Pinpoint the cell where the given text exists, returning its [X, Y] midpoint coordinate. 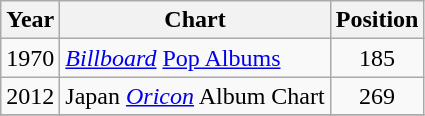
1970 [30, 58]
Position [377, 20]
185 [377, 58]
269 [377, 96]
Chart [195, 20]
Billboard Pop Albums [195, 58]
Japan Oricon Album Chart [195, 96]
Year [30, 20]
2012 [30, 96]
